Return the [x, y] coordinate for the center point of the cell that contains the specified text.  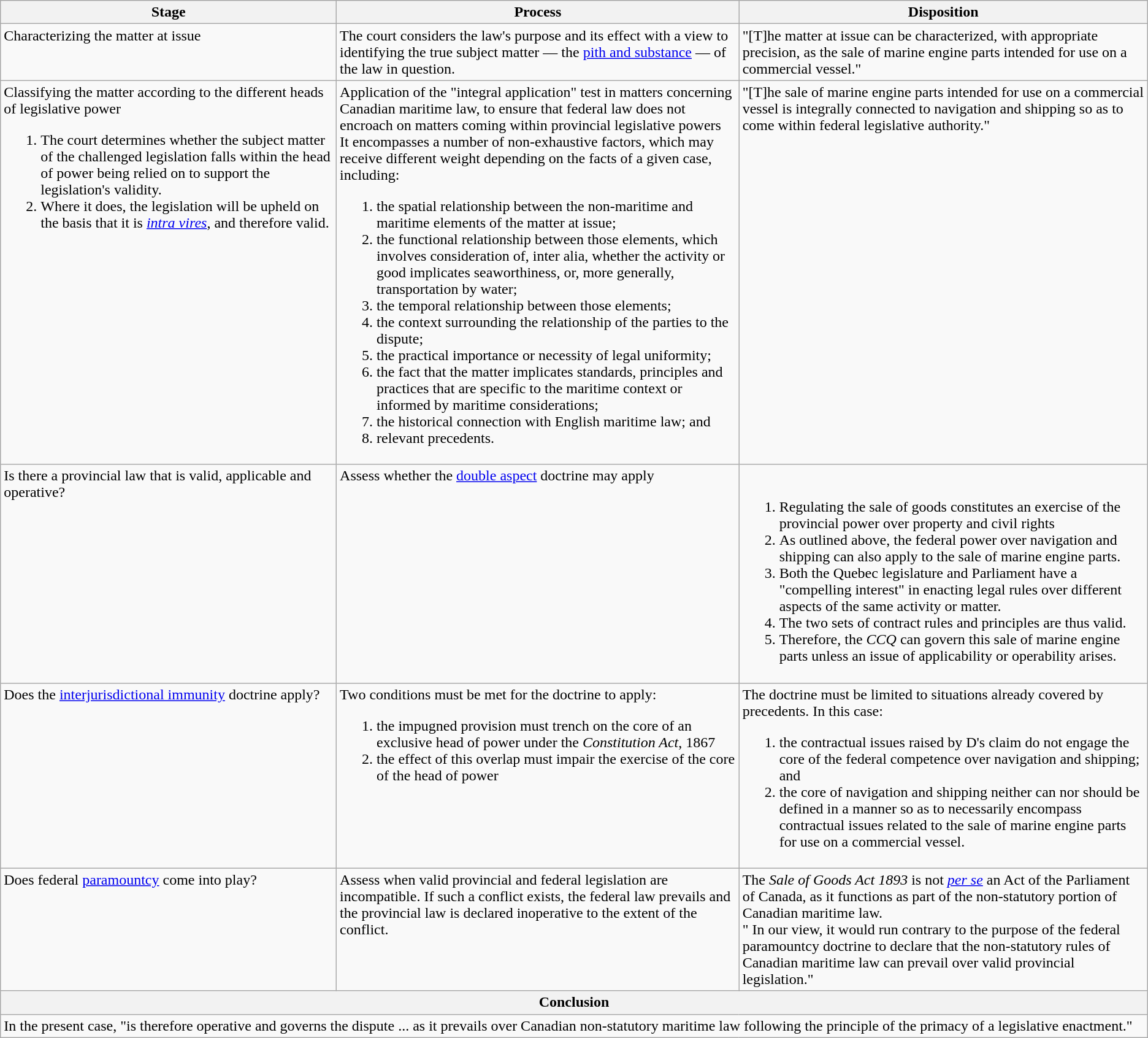
Assess whether the double aspect doctrine may apply [538, 574]
Process [538, 12]
Does federal paramountcy come into play? [169, 929]
Does the interjurisdictional immunity doctrine apply? [169, 775]
"[T]he matter at issue can be characterized, with appropriate precision, as the sale of marine engine parts intended for use on a commercial vessel." [943, 52]
Disposition [943, 12]
Conclusion [574, 1002]
Characterizing the matter at issue [169, 52]
Is there a provincial law that is valid, applicable and operative? [169, 574]
Stage [169, 12]
